Detect which cell encompasses the target text, then output its (x, y) center coordinate. 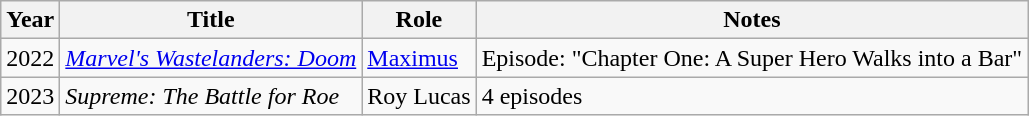
4 episodes (752, 96)
Title (211, 20)
Marvel's Wastelanders: Doom (211, 58)
2023 (30, 96)
Role (419, 20)
Year (30, 20)
Maximus (419, 58)
Supreme: The Battle for Roe (211, 96)
2022 (30, 58)
Episode: "Chapter One: A Super Hero Walks into a Bar" (752, 58)
Notes (752, 20)
Roy Lucas (419, 96)
